Detect which cell encompasses the target text, then output its [X, Y] center coordinate. 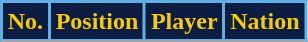
Position [96, 22]
Nation [265, 22]
Player [184, 22]
No. [26, 22]
